Scan for the cell matching the given text and deliver its (X, Y) coordinate at center. 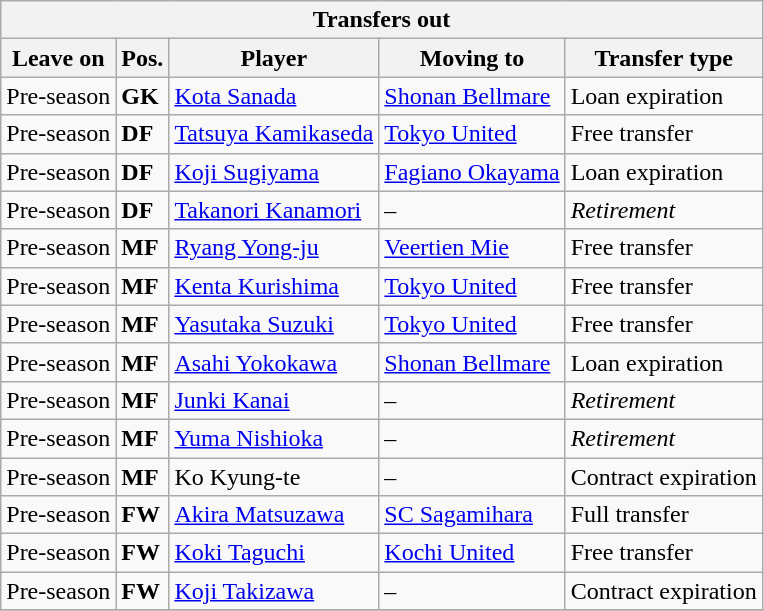
Yuma Nishioka (274, 438)
Kenta Kurishima (274, 286)
Pos. (142, 58)
Koki Taguchi (274, 553)
Koji Takizawa (274, 591)
Full transfer (664, 515)
Leave on (58, 58)
SC Sagamihara (472, 515)
Transfers out (382, 20)
Moving to (472, 58)
Ryang Yong-ju (274, 248)
GK (142, 96)
Kochi United (472, 553)
Koji Sugiyama (274, 172)
Player (274, 58)
Kota Sanada (274, 96)
Akira Matsuzawa (274, 515)
Junki Kanai (274, 400)
Fagiano Okayama (472, 172)
Yasutaka Suzuki (274, 324)
Ko Kyung-te (274, 477)
Tatsuya Kamikaseda (274, 134)
Takanori Kanamori (274, 210)
Transfer type (664, 58)
Asahi Yokokawa (274, 362)
Veertien Mie (472, 248)
